Output the (x, y) coordinate of the center of the cell containing the given text.  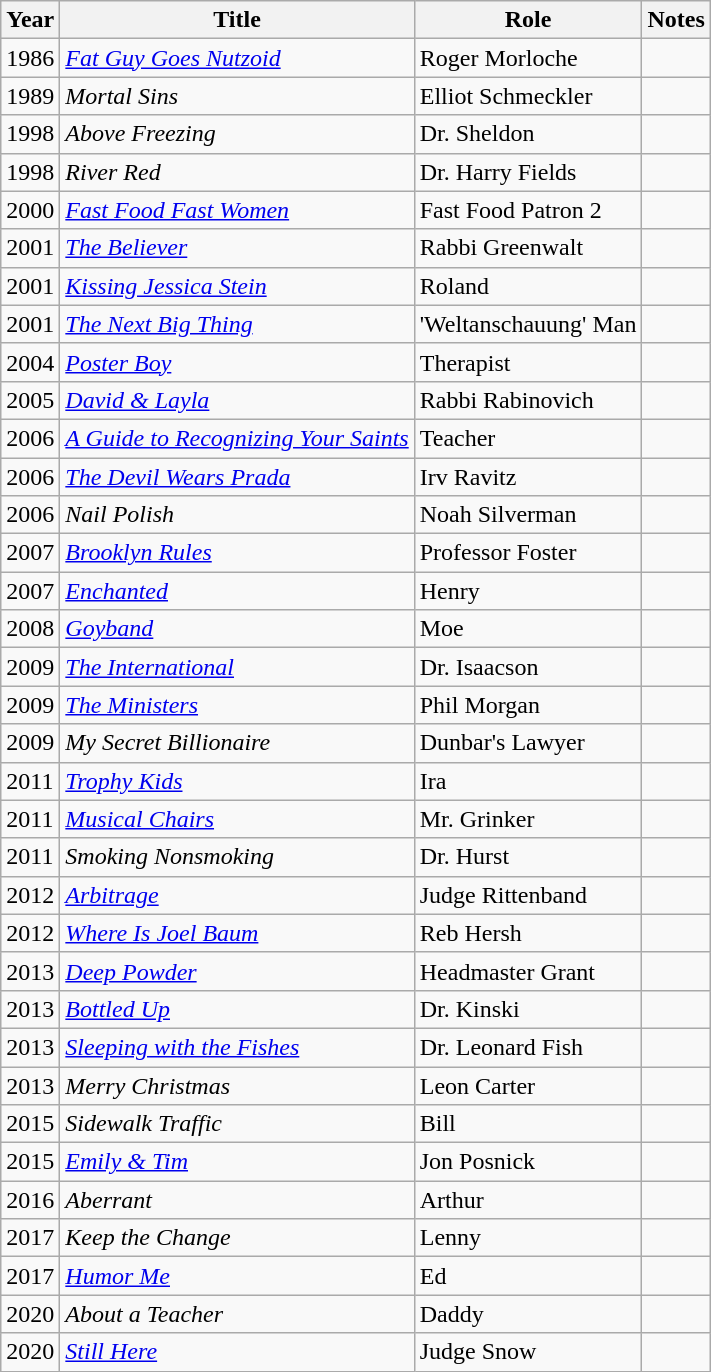
2016 (30, 1200)
Kissing Jessica Stein (237, 286)
Judge Snow (528, 1352)
Dr. Harry Fields (528, 172)
Enchanted (237, 591)
Judge Rittenband (528, 895)
Noah Silverman (528, 515)
Jon Posnick (528, 1162)
Roger Morloche (528, 58)
1986 (30, 58)
1989 (30, 96)
Dr. Sheldon (528, 134)
Henry (528, 591)
Aberrant (237, 1200)
Humor Me (237, 1276)
Sleeping with the Fishes (237, 1047)
Bill (528, 1124)
Dunbar's Lawyer (528, 743)
'Weltanschauung' Man (528, 324)
Dr. Kinski (528, 1009)
Daddy (528, 1314)
Goyband (237, 629)
Still Here (237, 1352)
Professor Foster (528, 553)
2004 (30, 362)
The Devil Wears Prada (237, 477)
The Ministers (237, 705)
Sidewalk Traffic (237, 1124)
Musical Chairs (237, 819)
The Believer (237, 248)
Therapist (528, 362)
Fat Guy Goes Nutzoid (237, 58)
Bottled Up (237, 1009)
My Secret Billionaire (237, 743)
Nail Polish (237, 515)
Merry Christmas (237, 1085)
A Guide to Recognizing Your Saints (237, 438)
Mr. Grinker (528, 819)
River Red (237, 172)
Headmaster Grant (528, 971)
Smoking Nonsmoking (237, 857)
Notes (676, 20)
Moe (528, 629)
Reb Hersh (528, 933)
David & Layla (237, 400)
Where Is Joel Baum (237, 933)
Year (30, 20)
Arthur (528, 1200)
Above Freezing (237, 134)
Deep Powder (237, 971)
The Next Big Thing (237, 324)
Brooklyn Rules (237, 553)
Phil Morgan (528, 705)
Dr. Hurst (528, 857)
Irv Ravitz (528, 477)
Arbitrage (237, 895)
Ira (528, 781)
Ed (528, 1276)
Fast Food Fast Women (237, 210)
Roland (528, 286)
Dr. Leonard Fish (528, 1047)
Elliot Schmeckler (528, 96)
Fast Food Patron 2 (528, 210)
2005 (30, 400)
Rabbi Greenwalt (528, 248)
About a Teacher (237, 1314)
Rabbi Rabinovich (528, 400)
Lenny (528, 1238)
Teacher (528, 438)
2008 (30, 629)
Title (237, 20)
Mortal Sins (237, 96)
Dr. Isaacson (528, 667)
2000 (30, 210)
Leon Carter (528, 1085)
The International (237, 667)
Emily & Tim (237, 1162)
Trophy Kids (237, 781)
Keep the Change (237, 1238)
Role (528, 20)
Poster Boy (237, 362)
